Return the [X, Y] coordinate for the center point of the cell that contains the specified text.  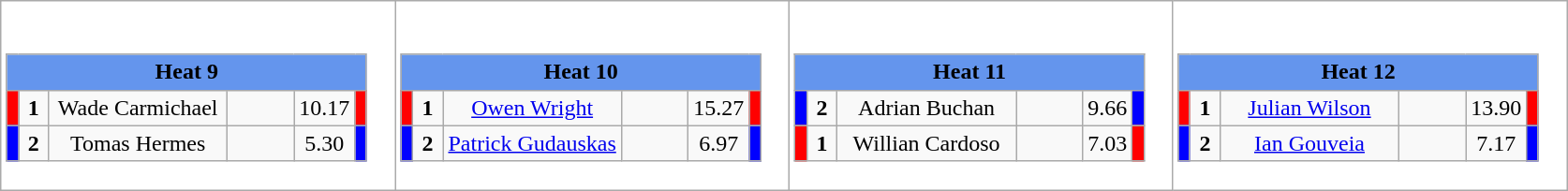
Heat 11 [969, 72]
15.27 [719, 108]
6.97 [719, 143]
Heat 9 1 Wade Carmichael 10.17 2 Tomas Hermes 5.30 [199, 95]
10.17 [324, 108]
Adrian Buchan [927, 108]
Heat 10 1 Owen Wright 15.27 2 Patrick Gudauskas 6.97 [592, 95]
Heat 10 [581, 72]
13.90 [1497, 108]
7.17 [1497, 143]
Julian Wilson [1309, 108]
Heat 12 [1358, 72]
Patrick Gudauskas [532, 143]
Owen Wright [532, 108]
7.03 [1107, 143]
5.30 [324, 143]
Wade Carmichael [139, 108]
Ian Gouveia [1309, 143]
9.66 [1107, 108]
Willian Cardoso [927, 143]
Heat 9 [186, 72]
Heat 12 1 Julian Wilson 13.90 2 Ian Gouveia 7.17 [1369, 95]
Tomas Hermes [139, 143]
Heat 11 2 Adrian Buchan 9.66 1 Willian Cardoso 7.03 [982, 95]
